Pinpoint the cell where the given text exists, returning its [x, y] midpoint coordinate. 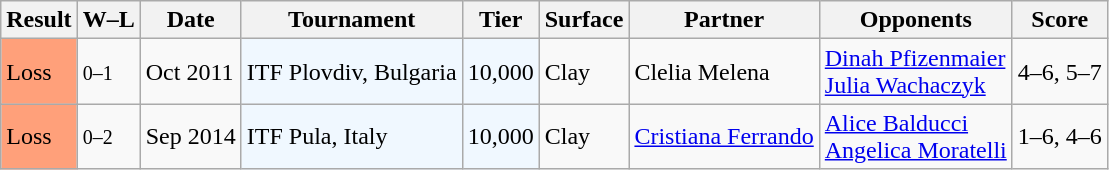
Score [1060, 20]
Tournament [352, 20]
Cristiana Ferrando [724, 136]
Oct 2011 [190, 72]
Sep 2014 [190, 136]
0–1 [108, 72]
Partner [724, 20]
W–L [108, 20]
Alice Balducci Angelica Moratelli [916, 136]
ITF Plovdiv, Bulgaria [352, 72]
Clelia Melena [724, 72]
Result [39, 20]
Date [190, 20]
ITF Pula, Italy [352, 136]
Surface [584, 20]
Dinah Pfizenmaier Julia Wachaczyk [916, 72]
Opponents [916, 20]
Tier [500, 20]
4–6, 5–7 [1060, 72]
0–2 [108, 136]
1–6, 4–6 [1060, 136]
